Return [X, Y] of the center of cell containing provided text 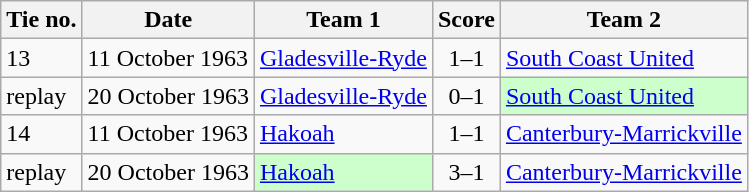
13 [42, 58]
Date [168, 20]
3–1 [466, 172]
14 [42, 134]
Team 2 [624, 20]
0–1 [466, 96]
Team 1 [343, 20]
Tie no. [42, 20]
Score [466, 20]
